Find where the given text appears and provide that cell's center as [x, y] coordinate. 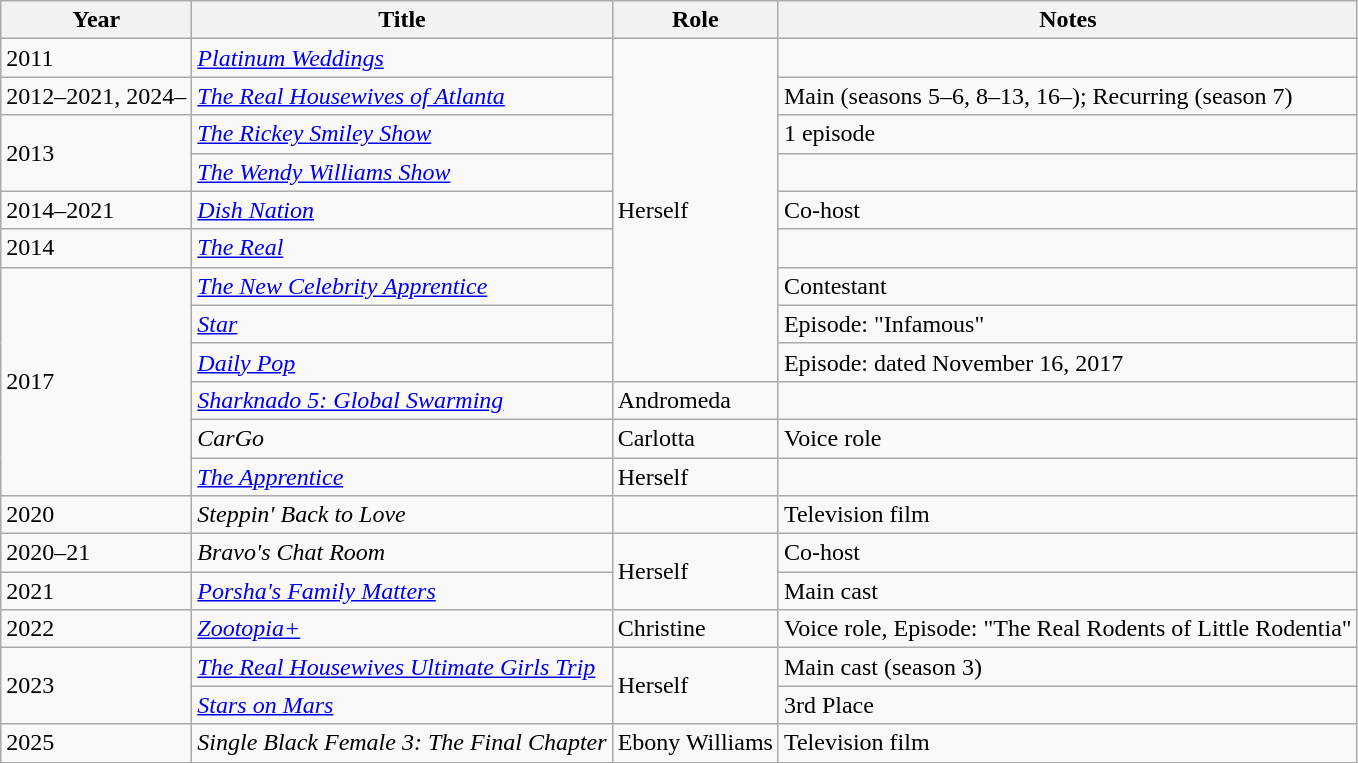
Daily Pop [402, 362]
Contestant [1068, 286]
The Wendy Williams Show [402, 172]
Stars on Mars [402, 705]
2023 [96, 686]
2014–2021 [96, 210]
The Real Housewives of Atlanta [402, 96]
Andromeda [695, 400]
Main cast (season 3) [1068, 667]
2025 [96, 743]
Dish Nation [402, 210]
Bravo's Chat Room [402, 553]
1 episode [1068, 134]
Main cast [1068, 591]
Episode: dated November 16, 2017 [1068, 362]
Year [96, 20]
2014 [96, 248]
The Real [402, 248]
2022 [96, 629]
The Rickey Smiley Show [402, 134]
2021 [96, 591]
2020–21 [96, 553]
Carlotta [695, 438]
2020 [96, 515]
2011 [96, 58]
2013 [96, 153]
Episode: "Infamous" [1068, 324]
Voice role, Episode: "The Real Rodents of Little Rodentia" [1068, 629]
Single Black Female 3: The Final Chapter [402, 743]
Main (seasons 5–6, 8–13, 16–); Recurring (season 7) [1068, 96]
2017 [96, 381]
The New Celebrity Apprentice [402, 286]
Ebony Williams [695, 743]
Notes [1068, 20]
Steppin' Back to Love [402, 515]
Star [402, 324]
Christine [695, 629]
Sharknado 5: Global Swarming [402, 400]
3rd Place [1068, 705]
The Real Housewives Ultimate Girls Trip [402, 667]
Voice role [1068, 438]
The Apprentice [402, 477]
Zootopia+ [402, 629]
Title [402, 20]
Platinum Weddings [402, 58]
CarGo [402, 438]
2012–2021, 2024– [96, 96]
Porsha's Family Matters [402, 591]
Role [695, 20]
